Output the (X, Y) coordinate of the center of the cell containing the given text.  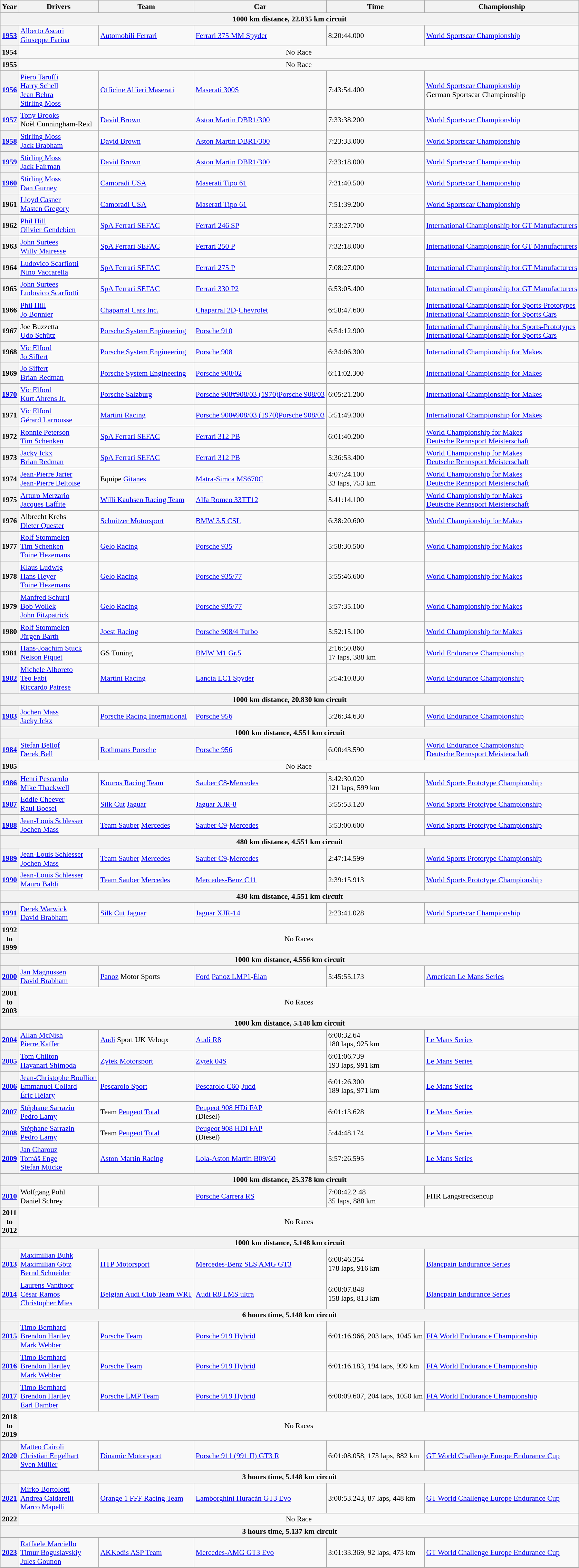
Stirling Moss Dan Gurney (59, 183)
Tom Chilton Hayanari Shimoda (59, 1061)
2011to2012 (10, 1222)
1959 (10, 162)
6 hours time, 5.148 km circuit (290, 1315)
Matra-Simca MS670C (260, 479)
Jan Charouz Tomáš Enge Stefan Mücke (59, 1159)
2005 (10, 1061)
1980 (10, 632)
2:16:50.86017 laps, 388 km (375, 653)
7:23:33.000 (375, 141)
Wolfgang Pohl Daniel Schrey (59, 1196)
John Surtees Ludovico Scarfiotti (59, 289)
Mercedes-Benz SLS AMG GT3 (260, 1264)
1969 (10, 373)
Tony Brooks Noël Cunningham-Reid (59, 120)
Ferrari 275 P (260, 268)
Vic Elford Kurt Ahrens Jr. (59, 394)
5:57:35.100 (375, 606)
7:43:54.400 (375, 90)
5:55:53.120 (375, 804)
430 km distance, 4.551 km circuit (290, 897)
Jan Magnussen David Brabham (59, 977)
GS Tuning (146, 653)
Alberto Ascari Giuseppe Farina (59, 35)
5:26:34.630 (375, 716)
1990 (10, 880)
Year (10, 7)
Equipe Gitanes (146, 479)
1974 (10, 479)
2:47:14.599 (375, 858)
1971 (10, 416)
6:54:12.900 (375, 331)
1961 (10, 204)
2000 (10, 977)
2022 (10, 1519)
8:20:44.000 (375, 35)
Porsche 908 (260, 352)
2023 (10, 1552)
2018to2019 (10, 1426)
2:23:41.028 (375, 913)
Championship (502, 7)
Porsche 908/4 Turbo (260, 632)
Jean-Christophe Boullion Emmanuel Collard Éric Hélary (59, 1086)
Henri Pescarolo Mike Thackwell (59, 783)
1973 (10, 458)
Klaus Ludwig Hans Heyer Toine Hezemans (59, 577)
7:32:18.000 (375, 247)
1953 (10, 35)
6:00:46.354178 laps, 916 km (375, 1264)
2004 (10, 1040)
1972 (10, 436)
Porsche Carrera RS (260, 1196)
Automobili Ferrari (146, 35)
Ferrari 246 SP (260, 226)
Porsche Racing International (146, 716)
Mercedes-AMG GT3 Evo (260, 1552)
2015 (10, 1336)
Vic Elford Gérard Larrousse (59, 416)
Team (146, 7)
2:39:15.913 (375, 880)
1987 (10, 804)
HTP Motorsport (146, 1264)
Ludovico Scarfiotti Nino Vaccarella (59, 268)
2007 (10, 1112)
Allan McNish Pierre Kaffer (59, 1040)
Jaguar XJR-8 (260, 804)
7:33:18.000 (375, 162)
4:07:24.10033 laps, 753 km (375, 479)
Porsche 935 (260, 546)
Stefan Bellof Derek Bell (59, 750)
1964 (10, 268)
Ferrari 375 MM Spyder (260, 35)
Aston Martin Racing (146, 1159)
Chaparral 2D-Chevrolet (260, 310)
5:44:48.174 (375, 1133)
Phil Hill Jo Bonnier (59, 310)
Car (260, 7)
AKKodis ASP Team (146, 1552)
Ferrari 250 P (260, 247)
Officine Alfieri Maserati (146, 90)
Eddie Cheever Raul Boesel (59, 804)
5:52:15.100 (375, 632)
7:08:27.000 (375, 268)
7:31:40.500 (375, 183)
Mercedes-Benz C11 (260, 880)
American Le Mans Series (502, 977)
Audi R8 LMS ultra (260, 1294)
BMW 3.5 CSL (260, 521)
Belgian Audi Club Team WRT (146, 1294)
Porsche Salzburg (146, 394)
Time (375, 7)
Dinamic Motorsport (146, 1456)
Porsche 911 (991 II) GT3 R (260, 1456)
Zytek 04S (260, 1061)
Schnitzer Motorsport (146, 521)
Jaguar XJR-14 (260, 913)
Matteo Cairoli Christian Engelhart Sven Müller (59, 1456)
6:01:08.058, 173 laps, 882 km (375, 1456)
Raffaele Marciello Timur Boguslavskiy Jules Gounon (59, 1552)
2010 (10, 1196)
Laurens Vanthoor César Ramos Christopher Mies (59, 1294)
1983 (10, 716)
Sauber C8-Mercedes (260, 783)
5:55:46.600 (375, 577)
Zytek Motorsport (146, 1061)
1955 (10, 65)
2008 (10, 1133)
2006 (10, 1086)
Mirko Bortolotti Andrea Caldarelli Marco Mapelli (59, 1498)
6:01:26.300189 laps, 971 km (375, 1086)
5:41:14.100 (375, 500)
Piero Taruffi Harry Schell Jean Behra Stirling Moss (59, 90)
6:11:02.300 (375, 373)
6:58:47.600 (375, 310)
1970 (10, 394)
1963 (10, 247)
Albrecht Krebs Dieter Quester (59, 521)
John Surtees Willy Mairesse (59, 247)
Arturo Merzario Jacques Laffite (59, 500)
1962 (10, 226)
Vic Elford Jo Siffert (59, 352)
FHR Langstreckencup (502, 1196)
2016 (10, 1366)
6:00:43.590 (375, 750)
6:34:06.300 (375, 352)
6:53:05.400 (375, 289)
Rolf Stommelen Jürgen Barth (59, 632)
5:45:55.173 (375, 977)
1986 (10, 783)
6:01:16.966, 203 laps, 1045 km (375, 1336)
Ferrari 330 P2 (260, 289)
6:01:13.628 (375, 1112)
Ronnie Peterson Tim Schenken (59, 436)
1956 (10, 90)
6:05:21.200 (375, 394)
6:00:07.848158 laps, 813 km (375, 1294)
Alfa Romeo 33TT12 (260, 500)
1000 km distance, 20.830 km circuit (290, 700)
3:00:53.243, 87 laps, 448 km (375, 1498)
1989 (10, 858)
7:33:27.700 (375, 226)
BMW M1 Gr.5 (260, 653)
Rolf Stommelen Tim Schenken Toine Hezemans (59, 546)
1967 (10, 331)
1984 (10, 750)
3:42:30.020121 laps, 599 km (375, 783)
2001to2003 (10, 1002)
3 hours time, 5.137 km circuit (290, 1532)
6:00:09.607, 204 laps, 1050 km (375, 1396)
1975 (10, 500)
6:01:06.739193 laps, 991 km (375, 1061)
5:36:53.400 (375, 458)
1960 (10, 183)
Manfred Schurti Bob Wollek John Fitzpatrick (59, 606)
Audi R8 (260, 1040)
Drivers (59, 7)
1978 (10, 577)
2020 (10, 1456)
1000 km distance, 22.835 km circuit (290, 19)
1979 (10, 606)
1957 (10, 120)
Joe Buzzetta Udo Schütz (59, 331)
1982 (10, 679)
3 hours time, 5.148 km circuit (290, 1477)
2013 (10, 1264)
1966 (10, 310)
Stirling Moss Jack Fairman (59, 162)
Hans-Joachim Stuck Nelson Piquet (59, 653)
Lola-Aston Martin B09/60 (260, 1159)
6:01:16.183, 194 laps, 999 km (375, 1366)
Pescarolo C60-Judd (260, 1086)
1965 (10, 289)
1992to1999 (10, 939)
1000 km distance, 25.378 km circuit (290, 1180)
Jean-Louis Schlesser Mauro Baldi (59, 880)
Derek Warwick David Brabham (59, 913)
5:51:49.300 (375, 416)
1977 (10, 546)
Lamborghini Huracán GT3 Evo (260, 1498)
6:01:40.200 (375, 436)
World Sportscar ChampionshipGerman Sportscar Championship (502, 90)
Ford Panoz LMP1-Élan (260, 977)
480 km distance, 4.551 km circuit (290, 842)
2021 (10, 1498)
Willi Kauhsen Racing Team (146, 500)
Phil Hill Olivier Gendebien (59, 226)
Porsche 908/02 (260, 373)
3:01:33.369, 92 laps, 473 km (375, 1552)
Audi Sport UK Veloqx (146, 1040)
Maximilian Buhk Maximilian Götz Bernd Schneider (59, 1264)
6:00:32.64180 laps, 925 km (375, 1040)
5:54:10.830 (375, 679)
World Endurance Championship Deutsche Rennsport Meisterschaft (502, 750)
1981 (10, 653)
Kouros Racing Team (146, 783)
Jochen Mass Jacky Ickx (59, 716)
Jean-Pierre Jarier Jean-Pierre Beltoise (59, 479)
5:58:30.500 (375, 546)
Joest Racing (146, 632)
Jo Siffert Brian Redman (59, 373)
Porsche LMP Team (146, 1396)
1976 (10, 521)
6:38:20.600 (375, 521)
Michele Alboreto Teo Fabi Riccardo Patrese (59, 679)
7:51:39.200 (375, 204)
7:00:42.2 4835 laps, 888 km (375, 1196)
Lancia LC1 Spyder (260, 679)
1954 (10, 52)
1958 (10, 141)
Pescarolo Sport (146, 1086)
2009 (10, 1159)
1991 (10, 913)
Rothmans Porsche (146, 750)
1988 (10, 825)
5:53:00.600 (375, 825)
Maserati 300S (260, 90)
Orange 1 FFF Racing Team (146, 1498)
Jacky Ickx Brian Redman (59, 458)
Panoz Motor Sports (146, 977)
Lloyd Casner Masten Gregory (59, 204)
5:57:26.595 (375, 1159)
Chaparral Cars Inc. (146, 310)
Porsche 910 (260, 331)
1968 (10, 352)
Timo Bernhard Brendon Hartley Earl Bamber (59, 1396)
2017 (10, 1396)
1000 km distance, 4.556 km circuit (290, 960)
7:33:38.200 (375, 120)
Stirling Moss Jack Brabham (59, 141)
1000 km distance, 4.551 km circuit (290, 733)
2014 (10, 1294)
1985 (10, 767)
